Extract the [x, y] coordinate from the center of the cell holding the provided text.  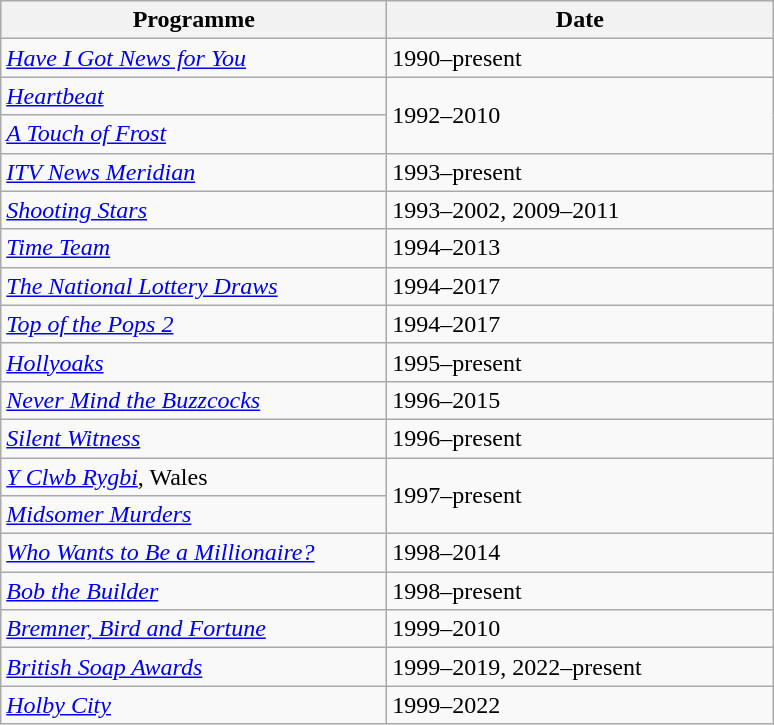
Programme [194, 20]
1990–present [580, 58]
Have I Got News for You [194, 58]
Y Clwb Rygbi, Wales [194, 477]
Bob the Builder [194, 591]
1996–present [580, 438]
Bremner, Bird and Fortune [194, 629]
The National Lottery Draws [194, 286]
1993–present [580, 172]
Never Mind the Buzzcocks [194, 400]
1998–2014 [580, 553]
A Touch of Frost [194, 134]
1998–present [580, 591]
1992–2010 [580, 115]
1999–2022 [580, 705]
Top of the Pops 2 [194, 324]
Date [580, 20]
1993–2002, 2009–2011 [580, 210]
ITV News Meridian [194, 172]
Heartbeat [194, 96]
Holby City [194, 705]
1994–2013 [580, 248]
Who Wants to Be a Millionaire? [194, 553]
Hollyoaks [194, 362]
1999–2019, 2022–present [580, 667]
Silent Witness [194, 438]
1997–present [580, 496]
British Soap Awards [194, 667]
1999–2010 [580, 629]
Time Team [194, 248]
1995–present [580, 362]
1996–2015 [580, 400]
Midsomer Murders [194, 515]
Shooting Stars [194, 210]
